From the cell containing the given text, extract its center point as (X, Y) coordinate. 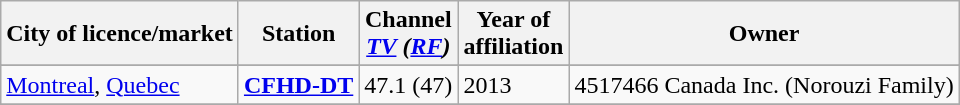
City of licence/market (120, 34)
Montreal, Quebec (120, 85)
CFHD-DT (298, 85)
Station (298, 34)
47.1 (47) (408, 85)
Owner (764, 34)
ChannelTV (RF) (408, 34)
Year ofaffiliation (514, 34)
2013 (514, 85)
4517466 Canada Inc. (Norouzi Family) (764, 85)
